Return [X, Y] of the center of cell containing provided text 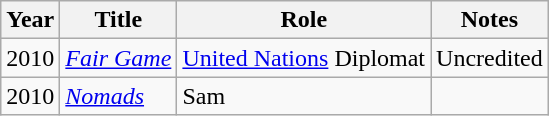
Uncredited [490, 58]
United Nations Diplomat [304, 58]
Notes [490, 20]
Nomads [118, 96]
Year [30, 20]
Title [118, 20]
Fair Game [118, 58]
Sam [304, 96]
Role [304, 20]
